Return [X, Y] of the center of cell containing provided text 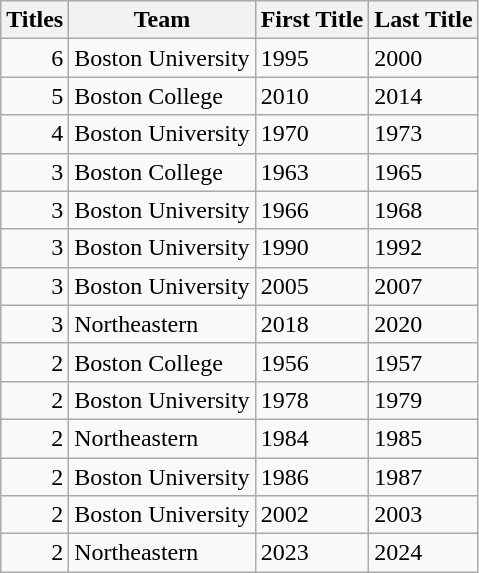
6 [35, 58]
1984 [312, 438]
2002 [312, 515]
1978 [312, 400]
2014 [424, 96]
1956 [312, 362]
1963 [312, 172]
1987 [424, 477]
1979 [424, 400]
2003 [424, 515]
2010 [312, 96]
Team [162, 20]
1965 [424, 172]
2000 [424, 58]
1966 [312, 210]
1990 [312, 248]
1968 [424, 210]
1973 [424, 134]
4 [35, 134]
5 [35, 96]
2023 [312, 553]
2024 [424, 553]
2020 [424, 324]
1992 [424, 248]
1957 [424, 362]
First Title [312, 20]
Last Title [424, 20]
2018 [312, 324]
1985 [424, 438]
1970 [312, 134]
Titles [35, 20]
2005 [312, 286]
1986 [312, 477]
2007 [424, 286]
1995 [312, 58]
